From the cell containing the given text, extract its center point as [X, Y] coordinate. 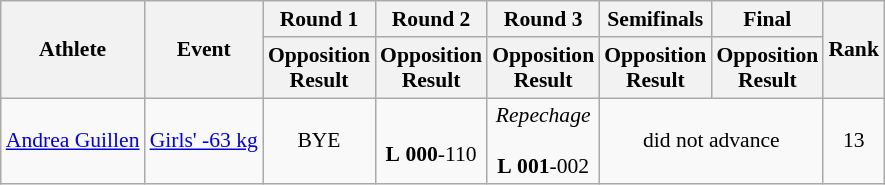
Final [767, 19]
Semifinals [655, 19]
Round 2 [431, 19]
Rank [854, 50]
Athlete [73, 50]
Repechage L 001-002 [543, 142]
L 000-110 [431, 142]
Round 3 [543, 19]
Round 1 [319, 19]
Andrea Guillen [73, 142]
Event [204, 50]
13 [854, 142]
BYE [319, 142]
did not advance [711, 142]
Girls' -63 kg [204, 142]
